Return the [x, y] coordinate for the center point of the cell that contains the specified text.  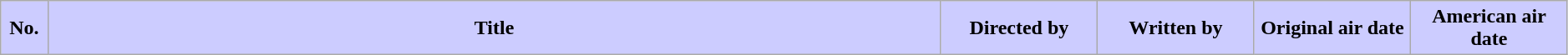
Original air date [1332, 28]
Directed by [1019, 28]
Written by [1176, 28]
Title [495, 28]
American air date [1489, 28]
No. [24, 28]
